Determine the [x, y] coordinate at the center of the cell enclosing the given text.  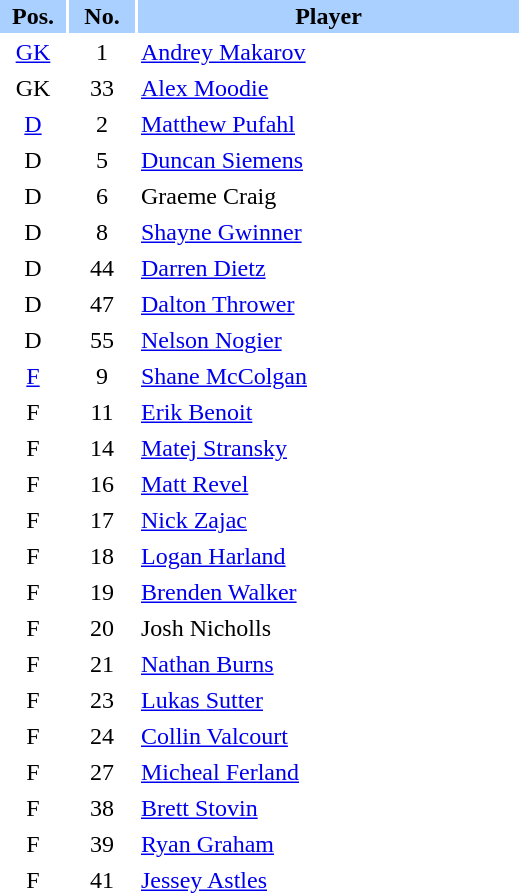
5 [102, 160]
8 [102, 232]
Pos. [33, 16]
Nick Zajac [328, 520]
20 [102, 628]
Matthew Pufahl [328, 124]
Alex Moodie [328, 88]
21 [102, 664]
Graeme Craig [328, 196]
18 [102, 556]
Player [328, 16]
38 [102, 808]
Josh Nicholls [328, 628]
11 [102, 412]
9 [102, 376]
Shayne Gwinner [328, 232]
Logan Harland [328, 556]
Brenden Walker [328, 592]
Nelson Nogier [328, 340]
Matej Stransky [328, 448]
33 [102, 88]
Shane McColgan [328, 376]
39 [102, 844]
Brett Stovin [328, 808]
14 [102, 448]
Nathan Burns [328, 664]
55 [102, 340]
47 [102, 304]
Lukas Sutter [328, 700]
Duncan Siemens [328, 160]
19 [102, 592]
Dalton Thrower [328, 304]
Andrey Makarov [328, 52]
17 [102, 520]
Ryan Graham [328, 844]
23 [102, 700]
1 [102, 52]
Collin Valcourt [328, 736]
Darren Dietz [328, 268]
No. [102, 16]
24 [102, 736]
44 [102, 268]
2 [102, 124]
6 [102, 196]
27 [102, 772]
Micheal Ferland [328, 772]
16 [102, 484]
Matt Revel [328, 484]
Erik Benoit [328, 412]
